From the cell containing the given text, extract its center point as [X, Y] coordinate. 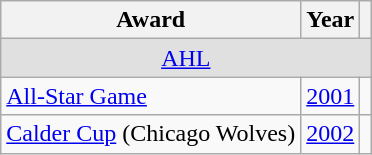
Calder Cup (Chicago Wolves) [151, 134]
AHL [186, 58]
Award [151, 20]
Year [330, 20]
2001 [330, 96]
All-Star Game [151, 96]
2002 [330, 134]
